Determine the [X, Y] coordinate at the center of the cell enclosing the given text.  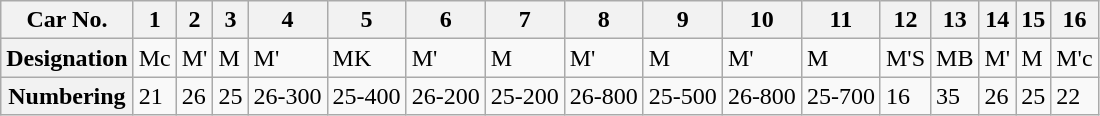
5 [366, 20]
Mc [154, 58]
10 [762, 20]
7 [524, 20]
15 [1034, 20]
4 [288, 20]
MK [366, 58]
11 [840, 20]
25-700 [840, 96]
9 [682, 20]
6 [446, 20]
26-200 [446, 96]
Designation [67, 58]
M'S [905, 58]
35 [955, 96]
8 [604, 20]
MB [955, 58]
25-500 [682, 96]
21 [154, 96]
14 [998, 20]
25-200 [524, 96]
12 [905, 20]
25-400 [366, 96]
Numbering [67, 96]
3 [230, 20]
1 [154, 20]
13 [955, 20]
M'c [1074, 58]
26-300 [288, 96]
Car No. [67, 20]
22 [1074, 96]
2 [194, 20]
